Scan for the cell matching the given text and deliver its (x, y) coordinate at center. 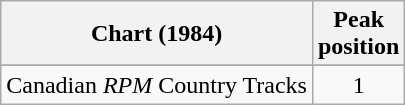
Canadian RPM Country Tracks (157, 85)
1 (358, 85)
Peakposition (358, 34)
Chart (1984) (157, 34)
